Scan for the cell matching the given text and deliver its [X, Y] coordinate at center. 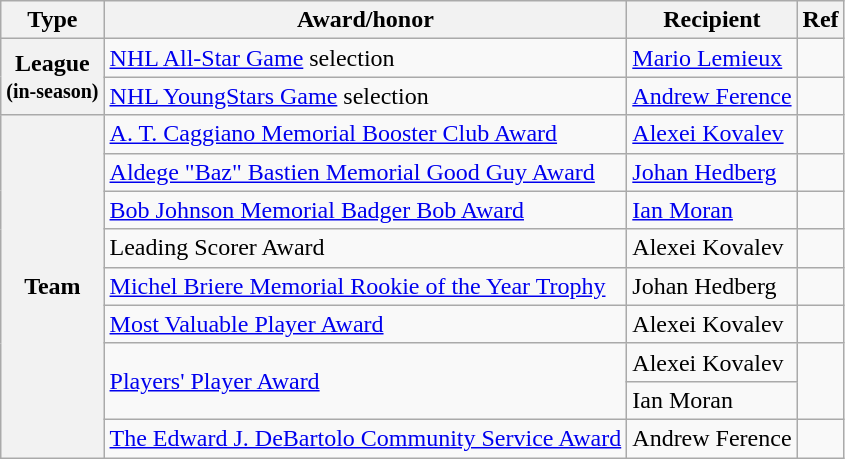
NHL All-Star Game selection [366, 58]
Ref [820, 20]
League(in-season) [52, 77]
Award/honor [366, 20]
Michel Briere Memorial Rookie of the Year Trophy [366, 286]
Mario Lemieux [712, 58]
Recipient [712, 20]
Leading Scorer Award [366, 248]
A. T. Caggiano Memorial Booster Club Award [366, 134]
Most Valuable Player Award [366, 324]
NHL YoungStars Game selection [366, 96]
Type [52, 20]
Aldege "Baz" Bastien Memorial Good Guy Award [366, 172]
Bob Johnson Memorial Badger Bob Award [366, 210]
Team [52, 286]
The Edward J. DeBartolo Community Service Award [366, 438]
Players' Player Award [366, 381]
